Provide the [X, Y] coordinate of the cell's center where the given text is located.  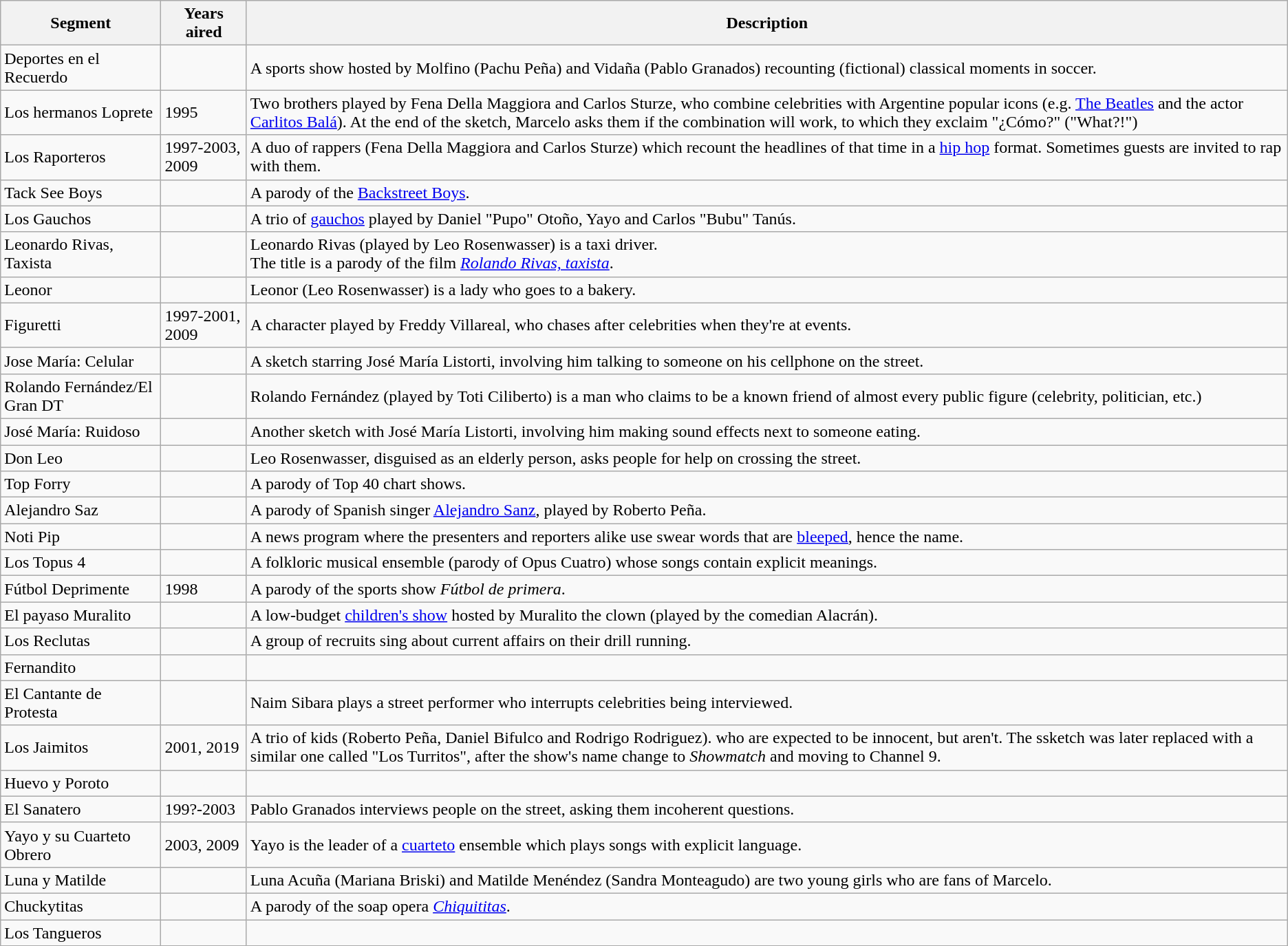
A sketch starring José María Listorti, involving him talking to someone on his cellphone on the street. [766, 361]
Top Forry [81, 484]
Years aired [204, 23]
A folkloric musical ensemble (parody of Opus Cuatro) whose songs contain explicit meanings. [766, 563]
Naim Sibara plays a street performer who interrupts celebrities being interviewed. [766, 703]
1995 [204, 113]
2001, 2019 [204, 747]
El Cantante de Protesta [81, 703]
Leonor [81, 290]
A parody of Top 40 chart shows. [766, 484]
El Sanatero [81, 809]
Yayo is the leader of a cuarteto ensemble which plays songs with explicit language. [766, 845]
1997-2001, 2009 [204, 325]
A group of recruits sing about current affairs on their drill running. [766, 641]
A character played by Freddy Villareal, who chases after celebrities when they're at events. [766, 325]
Figuretti [81, 325]
Noti Pip [81, 537]
El payaso Muralito [81, 615]
A parody of Spanish singer Alejandro Sanz, played by Roberto Peña. [766, 510]
A sports show hosted by Molfino (Pachu Peña) and Vidaña (Pablo Granados) recounting (fictional) classical moments in soccer. [766, 67]
Luna Acuña (Mariana Briski) and Matilde Menéndez (Sandra Monteagudo) are two young girls who are fans of Marcelo. [766, 880]
Pablo Granados interviews people on the street, asking them incoherent questions. [766, 809]
Los hermanos Loprete [81, 113]
Los Topus 4 [81, 563]
Los Jaimitos [81, 747]
Leo Rosenwasser, disguised as an elderly person, asks people for help on crossing the street. [766, 458]
1998 [204, 589]
Tack See Boys [81, 193]
Don Leo [81, 458]
Leonardo Rivas, Taxista [81, 255]
Yayo y su Cuarteto Obrero [81, 845]
Huevo y Poroto [81, 783]
199?-2003 [204, 809]
Chuckytitas [81, 906]
1997-2003, 2009 [204, 157]
A trio of gauchos played by Daniel "Pupo" Otoño, Yayo and Carlos "Bubu" Tanús. [766, 219]
A low-budget children's show hosted by Muralito the clown (played by the comedian Alacrán). [766, 615]
2003, 2009 [204, 845]
A parody of the Backstreet Boys. [766, 193]
Alejandro Saz [81, 510]
Description [766, 23]
Deportes en el Recuerdo [81, 67]
A parody of the sports show Fútbol de primera. [766, 589]
A news program where the presenters and reporters alike use swear words that are bleeped, hence the name. [766, 537]
Los Raporteros [81, 157]
Los Tangueros [81, 932]
Jose María: Celular [81, 361]
Rolando Fernández (played by Toti Ciliberto) is a man who claims to be a known friend of almost every public figure (celebrity, politician, etc.) [766, 396]
Los Reclutas [81, 641]
A parody of the soap opera Chiquititas. [766, 906]
Luna y Matilde [81, 880]
Fútbol Deprimente [81, 589]
Leonardo Rivas (played by Leo Rosenwasser) is a taxi driver.The title is a parody of the film Rolando Rivas, taxista. [766, 255]
Los Gauchos [81, 219]
Leonor (Leo Rosenwasser) is a lady who goes to a bakery. [766, 290]
Another sketch with José María Listorti, involving him making sound effects next to someone eating. [766, 431]
José María: Ruidoso [81, 431]
Rolando Fernández/El Gran DT [81, 396]
Segment [81, 23]
Fernandito [81, 667]
